Pinpoint the cell where the given text exists, returning its [X, Y] midpoint coordinate. 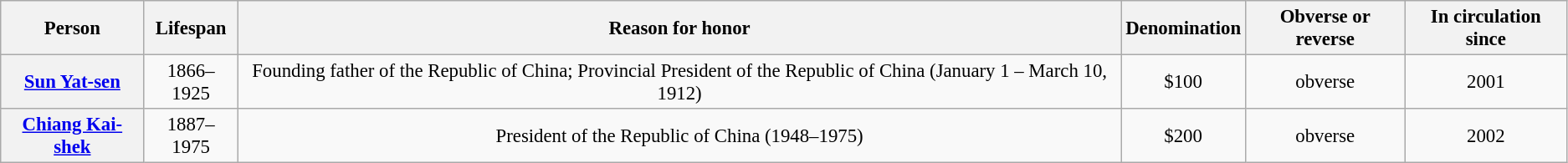
President of the Republic of China (1948–1975) [679, 135]
Reason for honor [679, 28]
$200 [1183, 135]
Lifespan [191, 28]
Chiang Kai-shek [72, 135]
Obverse or reverse [1325, 28]
1866–1925 [191, 82]
In circulation since [1486, 28]
$100 [1183, 82]
Founding father of the Republic of China; Provincial President of the Republic of China (January 1 – March 10, 1912) [679, 82]
2001 [1486, 82]
2002 [1486, 135]
1887–1975 [191, 135]
Person [72, 28]
Denomination [1183, 28]
Sun Yat-sen [72, 82]
